Search for the cell housing the specified text and yield its (x, y) center coordinate. 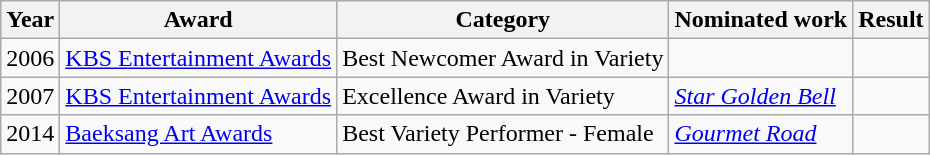
Result (891, 20)
Category (503, 20)
Baeksang Art Awards (198, 134)
Best Newcomer Award in Variety (503, 58)
Award (198, 20)
Excellence Award in Variety (503, 96)
Best Variety Performer - Female (503, 134)
2006 (30, 58)
2007 (30, 96)
2014 (30, 134)
Year (30, 20)
Nominated work (761, 20)
Star Golden Bell (761, 96)
Gourmet Road (761, 134)
